Pinpoint the cell where the given text exists, returning its (x, y) midpoint coordinate. 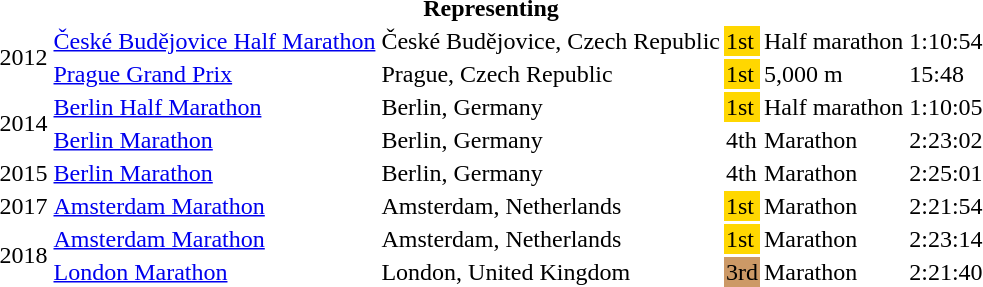
London, United Kingdom (551, 272)
Prague, Czech Republic (551, 74)
Prague Grand Prix (214, 74)
5,000 m (833, 74)
České Budějovice Half Marathon (214, 41)
Berlin Half Marathon (214, 107)
České Budějovice, Czech Republic (551, 41)
3rd (742, 272)
London Marathon (214, 272)
